Output the (X, Y) coordinate of the center of the cell containing the given text.  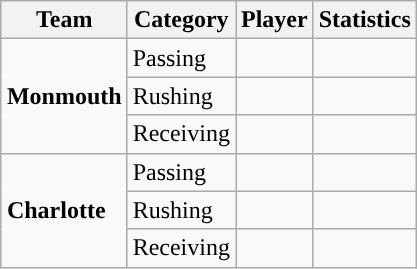
Charlotte (64, 210)
Player (275, 20)
Monmouth (64, 96)
Statistics (364, 20)
Team (64, 20)
Category (181, 20)
